Extract the [x, y] coordinate from the center of the cell holding the provided text.  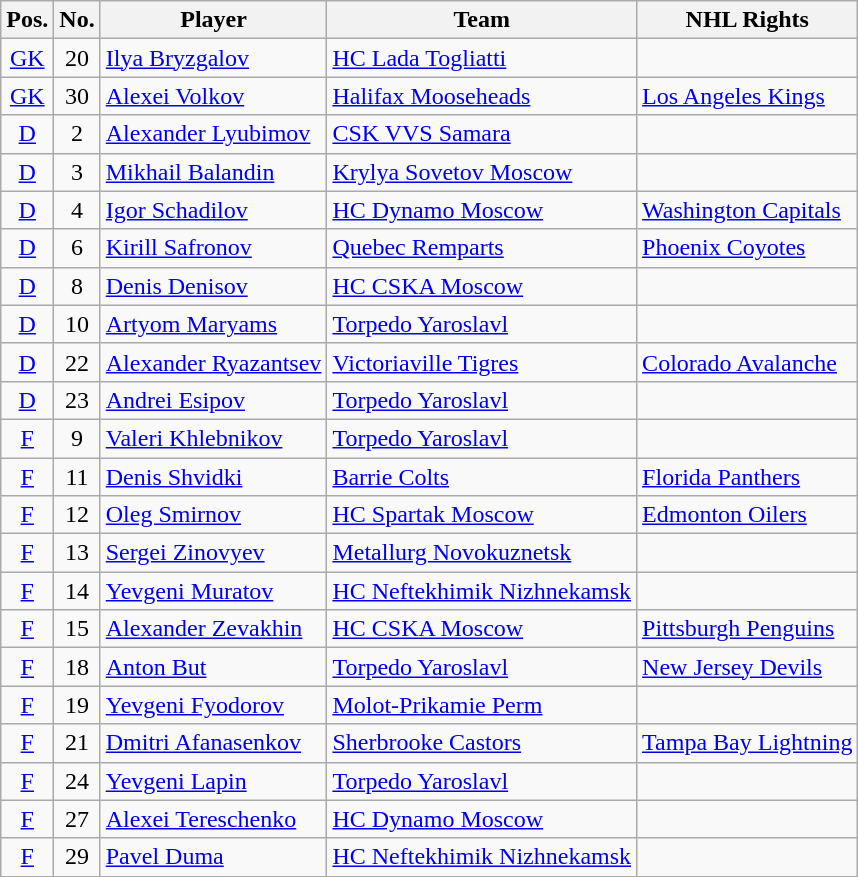
Mikhail Balandin [214, 172]
Alexander Zevakhin [214, 629]
Oleg Smirnov [214, 515]
8 [77, 286]
Pos. [28, 20]
Kirill Safronov [214, 248]
Halifax Mooseheads [482, 96]
Valeri Khlebnikov [214, 438]
Pittsburgh Penguins [748, 629]
2 [77, 134]
Ilya Bryzgalov [214, 58]
Sergei Zinovyev [214, 553]
HC Spartak Moscow [482, 515]
Los Angeles Kings [748, 96]
Anton But [214, 667]
Yevgeni Muratov [214, 591]
Florida Panthers [748, 477]
Yevgeni Lapin [214, 781]
CSK VVS Samara [482, 134]
21 [77, 743]
22 [77, 362]
Artyom Maryams [214, 324]
Andrei Esipov [214, 400]
Pavel Duma [214, 857]
NHL Rights [748, 20]
20 [77, 58]
12 [77, 515]
10 [77, 324]
Player [214, 20]
Phoenix Coyotes [748, 248]
24 [77, 781]
29 [77, 857]
27 [77, 819]
Team [482, 20]
Molot-Prikamie Perm [482, 705]
23 [77, 400]
Victoriaville Tigres [482, 362]
Igor Sсhadilov [214, 210]
HC Lada Togliatti [482, 58]
15 [77, 629]
New Jersey Devils [748, 667]
Dmitri Afanasenkov [214, 743]
Tampa Bay Lightning [748, 743]
Denis Denisov [214, 286]
30 [77, 96]
4 [77, 210]
Edmonton Oilers [748, 515]
Alexei Tereschenko [214, 819]
Quebec Remparts [482, 248]
Barrie Colts [482, 477]
6 [77, 248]
Sherbrooke Castors [482, 743]
Yevgeni Fyodorov [214, 705]
13 [77, 553]
Denis Shvidki [214, 477]
19 [77, 705]
Colorado Avalanche [748, 362]
11 [77, 477]
Alexander Lyubimov [214, 134]
18 [77, 667]
Alexander Ryazantsev [214, 362]
Alexei Volkov [214, 96]
No. [77, 20]
9 [77, 438]
3 [77, 172]
Krylya Sovetov Moscow [482, 172]
Washington Capitals [748, 210]
Metallurg Novokuznetsk [482, 553]
14 [77, 591]
